Provide the (x, y) coordinate of the cell's center where the given text is located.  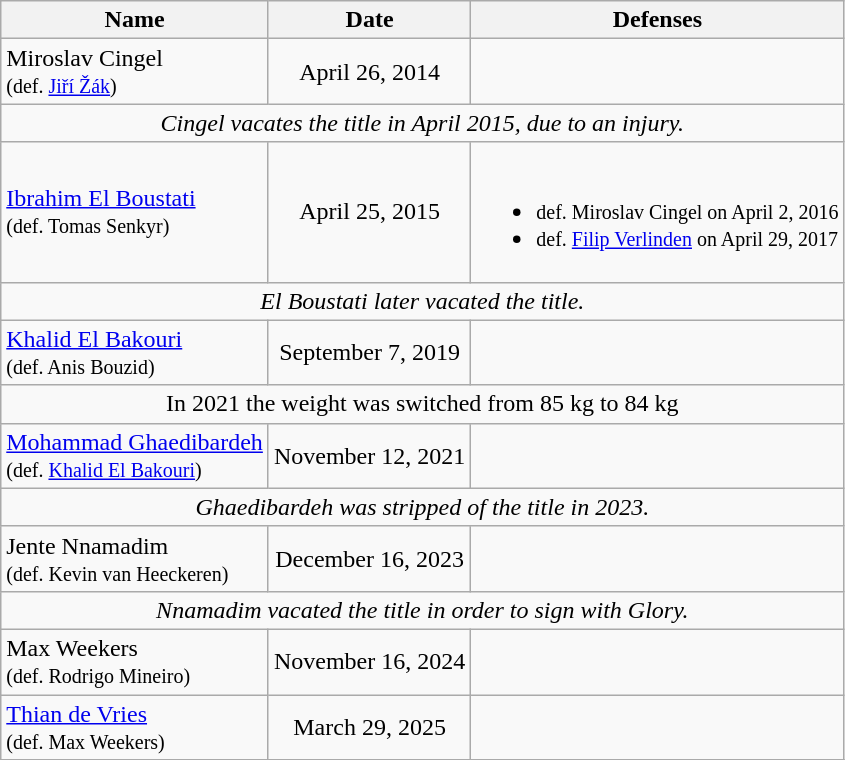
Max Weekers (def. Rodrigo Mineiro) (135, 662)
Cingel vacates the title in April 2015, due to an injury. (422, 123)
Miroslav Cingel (def. Jiří Žák) (135, 72)
March 29, 2025 (369, 726)
Name (135, 20)
April 25, 2015 (369, 212)
April 26, 2014 (369, 72)
Mohammad Ghaedibardeh (def. Khalid El Bakouri) (135, 456)
Nnamadim vacated the title in order to sign with Glory. (422, 610)
Khalid El Bakouri (def. Anis Bouzid) (135, 352)
Thian de Vries (def. Max Weekers) (135, 726)
In 2021 the weight was switched from 85 kg to 84 kg (422, 404)
Ibrahim El Boustati (def. Tomas Senkyr) (135, 212)
Ghaedibardeh was stripped of the title in 2023. (422, 507)
November 12, 2021 (369, 456)
December 16, 2023 (369, 558)
def. Miroslav Cingel on April 2, 2016 def. Filip Verlinden on April 29, 2017 (658, 212)
El Boustati later vacated the title. (422, 301)
Jente Nnamadim (def. Kevin van Heeckeren) (135, 558)
November 16, 2024 (369, 662)
September 7, 2019 (369, 352)
Date (369, 20)
Defenses (658, 20)
